Determine the [X, Y] coordinate at the center of the cell enclosing the given text.  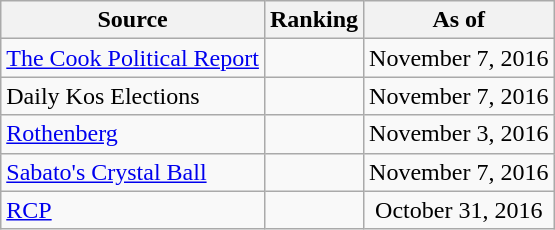
As of [459, 20]
Ranking [314, 20]
Source [133, 20]
Daily Kos Elections [133, 96]
Sabato's Crystal Ball [133, 172]
RCP [133, 210]
October 31, 2016 [459, 210]
The Cook Political Report [133, 58]
November 3, 2016 [459, 134]
Rothenberg [133, 134]
